Search for the cell housing the specified text and yield its [X, Y] center coordinate. 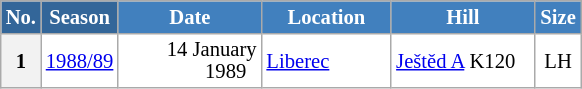
No. [21, 16]
Ještěd A K120 [462, 60]
Hill [462, 16]
Location [326, 16]
LH [558, 60]
Size [558, 16]
1988/89 [80, 60]
1 [21, 60]
14 January 1989 [190, 60]
Liberec [326, 60]
Season [80, 16]
Date [190, 16]
